Identify which cell holds the provided text, then report its [X, Y] central coordinate. 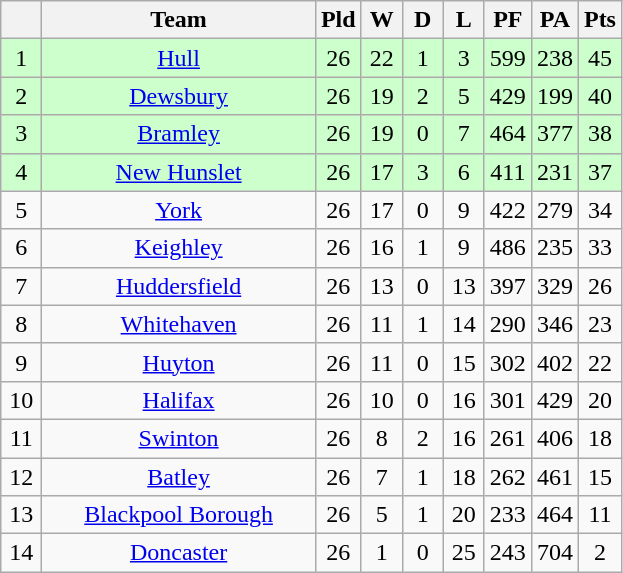
279 [554, 210]
PF [508, 20]
411 [508, 172]
25 [464, 553]
329 [554, 286]
461 [554, 477]
599 [508, 58]
Swinton [179, 438]
704 [554, 553]
45 [600, 58]
233 [508, 515]
262 [508, 477]
34 [600, 210]
301 [508, 400]
York [179, 210]
Huyton [179, 362]
Blackpool Borough [179, 515]
Doncaster [179, 553]
486 [508, 248]
Dewsbury [179, 96]
261 [508, 438]
Whitehaven [179, 324]
422 [508, 210]
23 [600, 324]
Team [179, 20]
199 [554, 96]
Batley [179, 477]
Huddersfield [179, 286]
406 [554, 438]
Bramley [179, 134]
33 [600, 248]
D [422, 20]
290 [508, 324]
235 [554, 248]
Keighley [179, 248]
Hull [179, 58]
231 [554, 172]
377 [554, 134]
PA [554, 20]
302 [508, 362]
W [382, 20]
Pts [600, 20]
4 [22, 172]
243 [508, 553]
L [464, 20]
New Hunslet [179, 172]
Pld [338, 20]
346 [554, 324]
397 [508, 286]
402 [554, 362]
38 [600, 134]
238 [554, 58]
40 [600, 96]
37 [600, 172]
Halifax [179, 400]
12 [22, 477]
